Detect which cell encompasses the target text, then output its (X, Y) center coordinate. 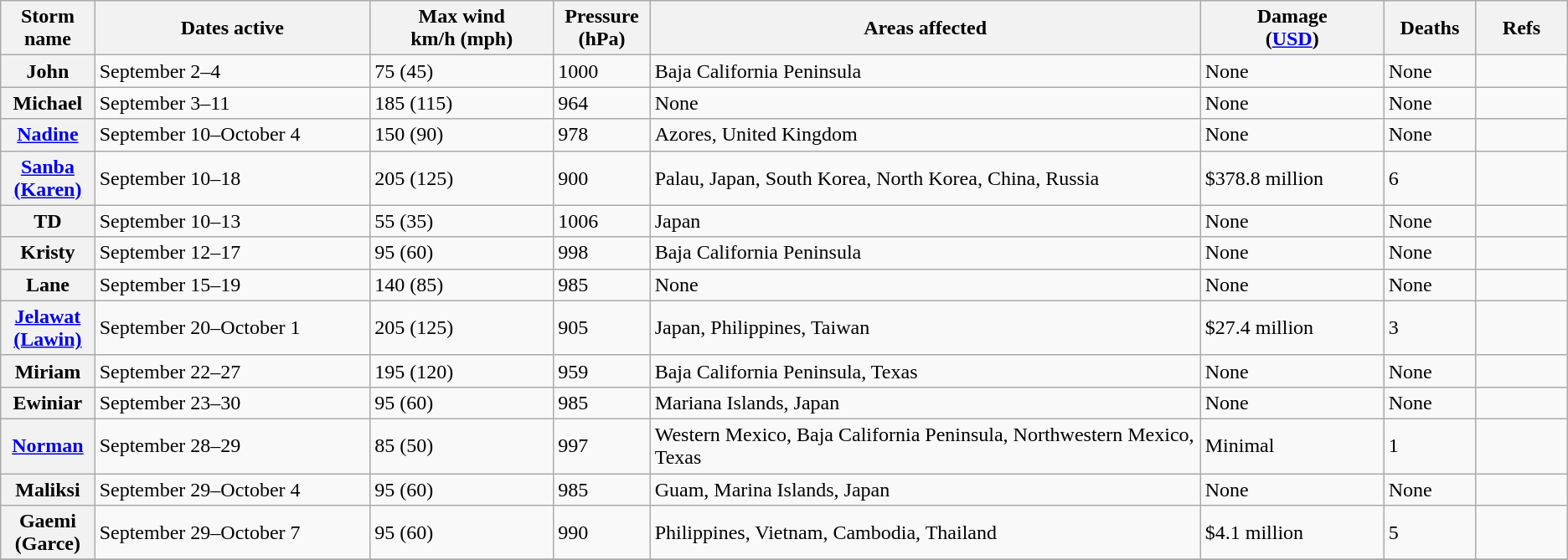
Dates active (233, 28)
75 (45) (462, 71)
Ewiniar (48, 403)
Japan, Philippines, Taiwan (925, 328)
Nadine (48, 135)
Baja California Peninsula, Texas (925, 371)
964 (601, 103)
Japan (925, 221)
Damage(USD) (1292, 28)
September 15–19 (233, 285)
Deaths (1430, 28)
September 29–October 4 (233, 490)
85 (50) (462, 445)
Maliksi (48, 490)
Lane (48, 285)
Refs (1522, 28)
1000 (601, 71)
$4.1 million (1292, 532)
997 (601, 445)
Storm name (48, 28)
959 (601, 371)
Pressure(hPa) (601, 28)
6 (1430, 177)
September 28–29 (233, 445)
September 10–October 4 (233, 135)
1006 (601, 221)
5 (1430, 532)
Sanba (Karen) (48, 177)
$378.8 million (1292, 177)
998 (601, 253)
TD (48, 221)
Philippines, Vietnam, Cambodia, Thailand (925, 532)
Jelawat (Lawin) (48, 328)
Areas affected (925, 28)
978 (601, 135)
905 (601, 328)
Max windkm/h (mph) (462, 28)
1 (1430, 445)
Palau, Japan, South Korea, North Korea, China, Russia (925, 177)
195 (120) (462, 371)
September 10–18 (233, 177)
Gaemi (Garce) (48, 532)
Minimal (1292, 445)
September 12–17 (233, 253)
Western Mexico, Baja California Peninsula, Northwestern Mexico, Texas (925, 445)
Mariana Islands, Japan (925, 403)
Miriam (48, 371)
Norman (48, 445)
900 (601, 177)
September 22–27 (233, 371)
September 10–13 (233, 221)
140 (85) (462, 285)
September 20–October 1 (233, 328)
Azores, United Kingdom (925, 135)
September 29–October 7 (233, 532)
September 23–30 (233, 403)
September 3–11 (233, 103)
September 2–4 (233, 71)
990 (601, 532)
150 (90) (462, 135)
185 (115) (462, 103)
3 (1430, 328)
Guam, Marina Islands, Japan (925, 490)
55 (35) (462, 221)
$27.4 million (1292, 328)
Michael (48, 103)
John (48, 71)
Kristy (48, 253)
